From the cell containing the given text, extract its center point as (x, y) coordinate. 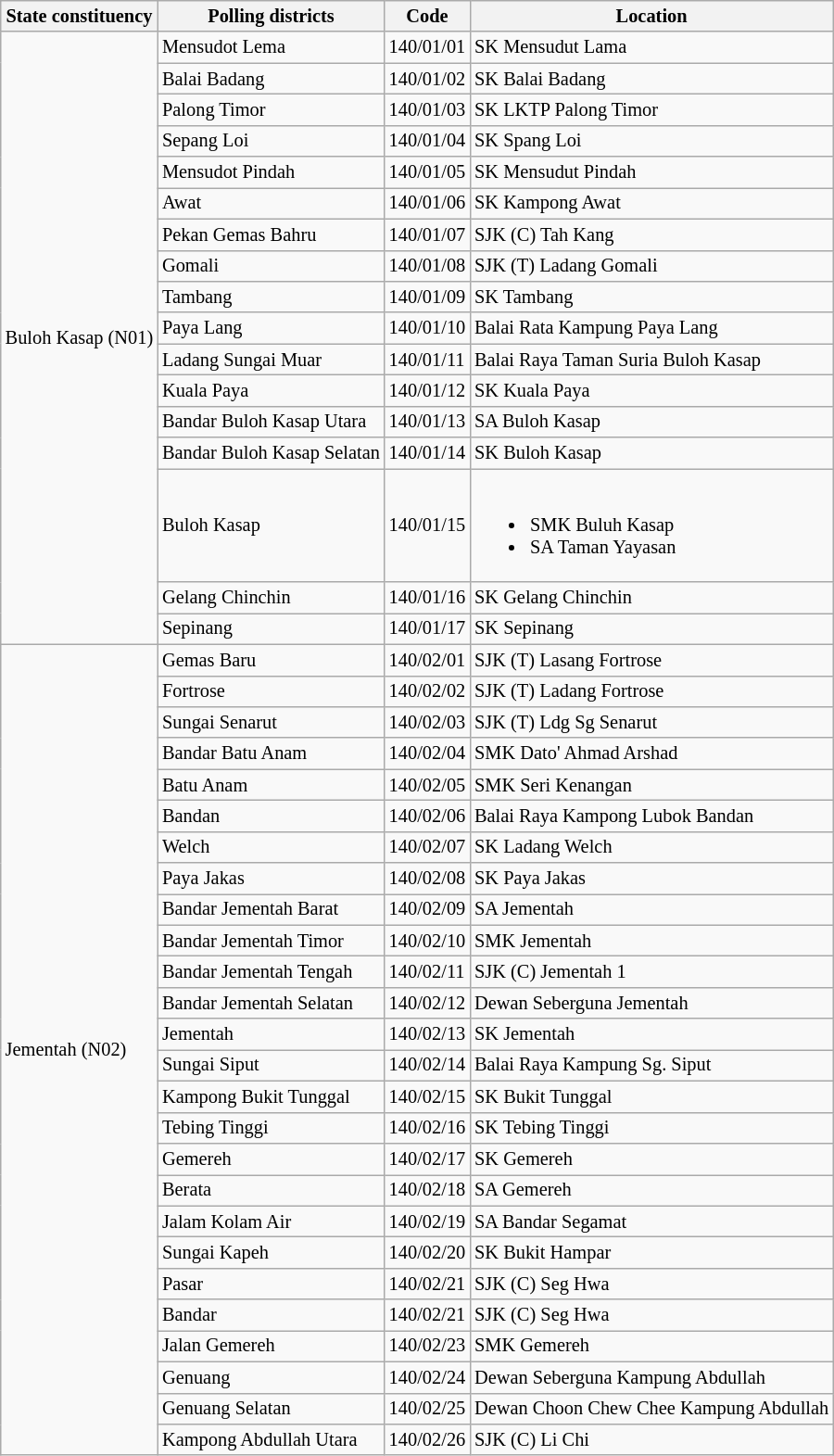
140/02/08 (427, 879)
SK Gemereh (651, 1158)
SA Jementah (651, 909)
Dewan Choon Chew Chee Kampung Abdullah (651, 1409)
Paya Lang (271, 328)
Berata (271, 1190)
SJK (C) Li Chi (651, 1439)
Location (651, 16)
Bandar (271, 1315)
140/02/15 (427, 1096)
Tambang (271, 297)
140/01/04 (427, 141)
140/02/11 (427, 972)
Dewan Seberguna Jementah (651, 1003)
SK Balai Badang (651, 79)
Gomali (271, 266)
140/02/04 (427, 753)
140/02/23 (427, 1346)
Bandar Jementah Timor (271, 941)
Awat (271, 203)
Gelang Chinchin (271, 598)
Gemas Baru (271, 660)
140/01/17 (427, 628)
140/02/05 (427, 785)
Balai Raya Kampong Lubok Bandan (651, 816)
140/01/11 (427, 360)
SK Sepinang (651, 628)
140/02/12 (427, 1003)
SK Kuala Paya (651, 390)
140/01/13 (427, 422)
Balai Badang (271, 79)
Jementah (271, 1034)
SK Mensudut Lama (651, 47)
Sepinang (271, 628)
Genuang Selatan (271, 1409)
Sepang Loi (271, 141)
Sungai Senarut (271, 722)
140/01/09 (427, 297)
Bandar Buloh Kasap Utara (271, 422)
Jalam Kolam Air (271, 1222)
Batu Anam (271, 785)
SK Ladang Welch (651, 847)
Bandar Buloh Kasap Selatan (271, 453)
Kuala Paya (271, 390)
140/01/14 (427, 453)
Sungai Kapeh (271, 1252)
140/02/25 (427, 1409)
140/02/26 (427, 1439)
SA Gemereh (651, 1190)
Bandar Batu Anam (271, 753)
SK Buloh Kasap (651, 453)
Bandan (271, 816)
SMK Dato' Ahmad Arshad (651, 753)
Polling districts (271, 16)
140/02/13 (427, 1034)
140/02/09 (427, 909)
SMK Buluh KasapSA Taman Yayasan (651, 525)
140/01/03 (427, 109)
SK Bukit Hampar (651, 1252)
Code (427, 16)
Palong Timor (271, 109)
Gemereh (271, 1158)
Buloh Kasap (N01) (80, 337)
SJK (T) Ladang Fortrose (651, 691)
140/02/03 (427, 722)
140/02/14 (427, 1065)
140/02/24 (427, 1377)
Pekan Gemas Bahru (271, 234)
140/01/01 (427, 47)
140/01/02 (427, 79)
Balai Raya Kampung Sg. Siput (651, 1065)
Balai Rata Kampung Paya Lang (651, 328)
140/02/07 (427, 847)
140/01/10 (427, 328)
140/02/20 (427, 1252)
Balai Raya Taman Suria Buloh Kasap (651, 360)
Jalan Gemereh (271, 1346)
SMK Jementah (651, 941)
Sungai Siput (271, 1065)
Fortrose (271, 691)
Bandar Jementah Tengah (271, 972)
Bandar Jementah Barat (271, 909)
SK Tebing Tinggi (651, 1128)
Tebing Tinggi (271, 1128)
Kampong Abdullah Utara (271, 1439)
SK Paya Jakas (651, 879)
Pasar (271, 1284)
Kampong Bukit Tunggal (271, 1096)
Buloh Kasap (271, 525)
Paya Jakas (271, 879)
Jementah (N02) (80, 1049)
SJK (C) Jementah 1 (651, 972)
140/02/16 (427, 1128)
SMK Seri Kenangan (651, 785)
SJK (C) Tah Kang (651, 234)
140/01/05 (427, 172)
Bandar Jementah Selatan (271, 1003)
Mensudot Lema (271, 47)
140/01/06 (427, 203)
Genuang (271, 1377)
140/02/10 (427, 941)
SMK Gemereh (651, 1346)
140/02/06 (427, 816)
SK Tambang (651, 297)
SK Kampong Awat (651, 203)
SK Spang Loi (651, 141)
SJK (T) Ldg Sg Senarut (651, 722)
SK Mensudut Pindah (651, 172)
140/01/08 (427, 266)
140/01/16 (427, 598)
SA Buloh Kasap (651, 422)
Mensudot Pindah (271, 172)
Dewan Seberguna Kampung Abdullah (651, 1377)
SJK (T) Lasang Fortrose (651, 660)
140/02/17 (427, 1158)
Welch (271, 847)
140/01/12 (427, 390)
Ladang Sungai Muar (271, 360)
140/02/18 (427, 1190)
SK Jementah (651, 1034)
SA Bandar Segamat (651, 1222)
SK Bukit Tunggal (651, 1096)
SK LKTP Palong Timor (651, 109)
140/02/01 (427, 660)
140/02/19 (427, 1222)
SK Gelang Chinchin (651, 598)
140/01/15 (427, 525)
140/02/02 (427, 691)
SJK (T) Ladang Gomali (651, 266)
140/01/07 (427, 234)
State constituency (80, 16)
